For the text-containing cell, return its midpoint in (X, Y) coordinate format. 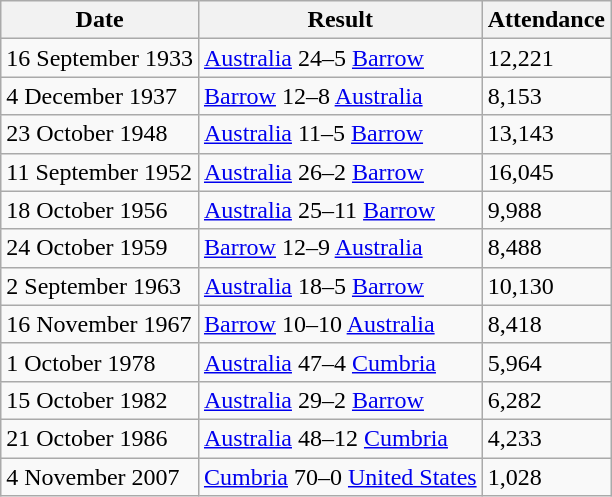
10,130 (546, 286)
Attendance (546, 20)
Australia 26–2 Barrow (340, 172)
16,045 (546, 172)
4 December 1937 (100, 96)
12,221 (546, 58)
24 October 1959 (100, 248)
Barrow 12–9 Australia (340, 248)
9,988 (546, 210)
Barrow 12–8 Australia (340, 96)
Australia 25–11 Barrow (340, 210)
16 September 1933 (100, 58)
Australia 29–2 Barrow (340, 400)
23 October 1948 (100, 134)
4 November 2007 (100, 477)
Australia 18–5 Barrow (340, 286)
2 September 1963 (100, 286)
21 October 1986 (100, 438)
1,028 (546, 477)
Date (100, 20)
Cumbria 70–0 United States (340, 477)
16 November 1967 (100, 324)
15 October 1982 (100, 400)
13,143 (546, 134)
6,282 (546, 400)
5,964 (546, 362)
1 October 1978 (100, 362)
4,233 (546, 438)
8,488 (546, 248)
Result (340, 20)
11 September 1952 (100, 172)
18 October 1956 (100, 210)
Australia 24–5 Barrow (340, 58)
8,153 (546, 96)
Australia 48–12 Cumbria (340, 438)
8,418 (546, 324)
Australia 11–5 Barrow (340, 134)
Barrow 10–10 Australia (340, 324)
Australia 47–4 Cumbria (340, 362)
